Return [X, Y] of the center of cell containing provided text 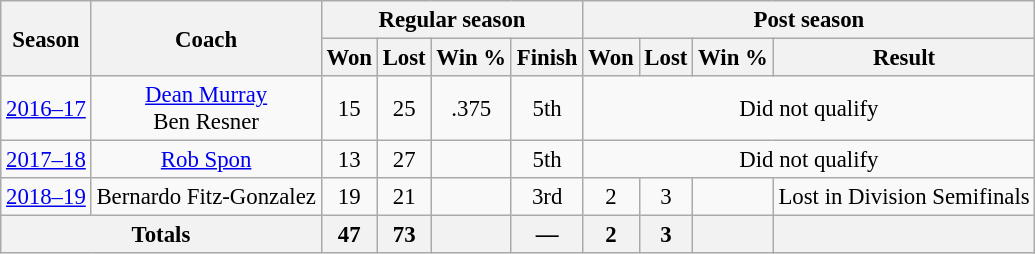
25 [404, 108]
Season [46, 38]
21 [404, 197]
Dean MurrayBen Resner [206, 108]
19 [349, 197]
15 [349, 108]
73 [404, 235]
2016–17 [46, 108]
2017–18 [46, 160]
2018–19 [46, 197]
27 [404, 160]
Regular season [452, 20]
Bernardo Fitz-Gonzalez [206, 197]
Coach [206, 38]
Lost in Division Semifinals [904, 197]
3rd [546, 197]
Result [904, 58]
47 [349, 235]
— [546, 235]
13 [349, 160]
Finish [546, 58]
Rob Spon [206, 160]
.375 [471, 108]
Totals [161, 235]
Post season [809, 20]
